Scan for the cell matching the given text and deliver its [x, y] coordinate at center. 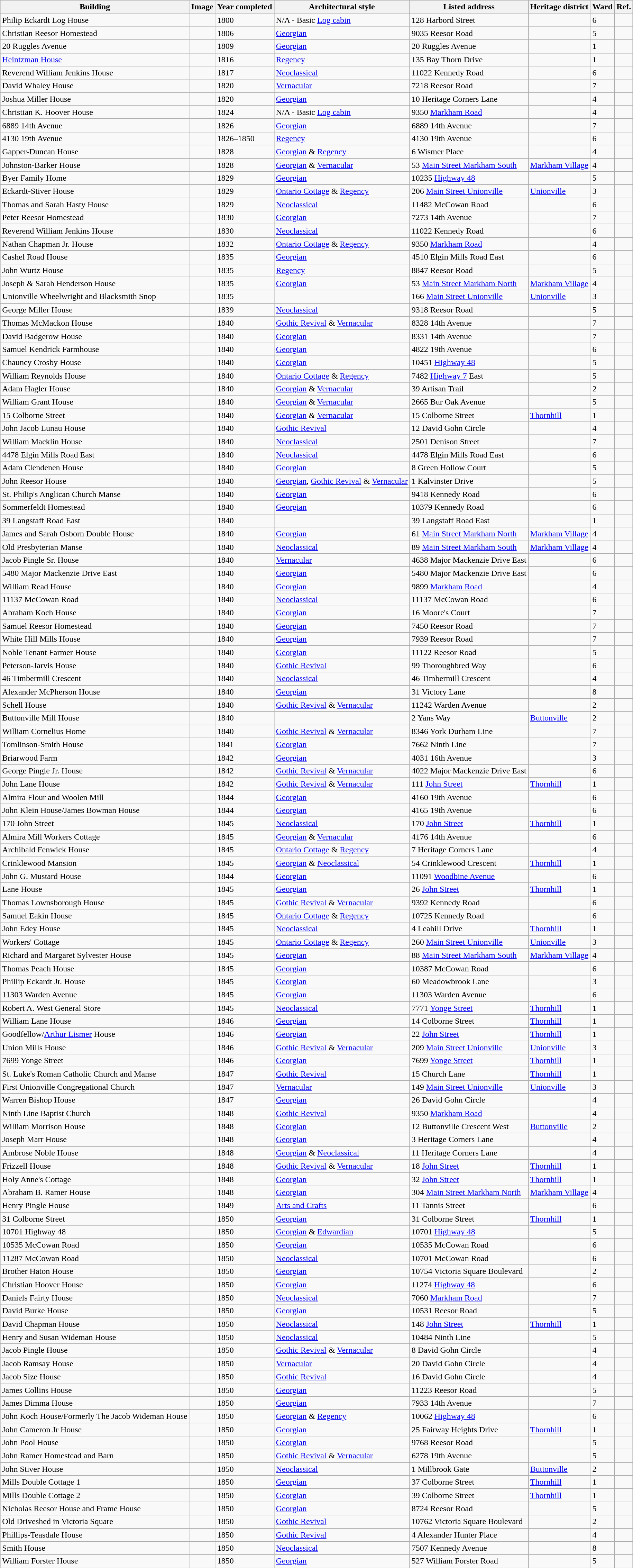
88 Main Street Markham South [469, 955]
Christian Hoover House [95, 1285]
4165 19th Avenue [469, 810]
26 David Gohn Circle [469, 1100]
Byer Family Home [95, 178]
Jacob Pingle Sr. House [95, 560]
11 Heritage Corners Lane [469, 1153]
53 Main Street Markham North [469, 283]
7218 Reesor Road [469, 86]
Nicholas Reesor House and Frame House [95, 1508]
Buttonville Mill House [95, 718]
15 Church Lane [469, 1074]
Goodfellow/Arthur Lismer House [95, 1034]
111 John Street [469, 784]
Joseph Marr House [95, 1140]
Tomlinson-Smith House [95, 744]
Unionville Wheelwright and Blacksmith Snop [95, 297]
10725 Kennedy Road [469, 916]
Almira Mill Workers Cottage [95, 837]
1826–1850 [245, 138]
61 Main Street Markham North [469, 534]
4 Alexander Hunter Place [469, 1535]
David Badgerow House [95, 336]
1816 [245, 60]
1824 [245, 112]
John Pool House [95, 1443]
260 Main Street Unionville [469, 942]
20 David Gohn Circle [469, 1363]
Johnston-Barker House [95, 165]
11274 Highway 48 [469, 1285]
11091 Woodbine Avenue [469, 876]
John Klein House/James Bowman House [95, 810]
10387 McCowan Road [469, 968]
8331 14th Avenue [469, 336]
Briarwood Farm [95, 758]
9392 Kennedy Road [469, 903]
32 John Street [469, 1179]
Crinklewood Mansion [95, 863]
Lane House [95, 889]
Nathan Chapman Jr. House [95, 244]
Ward [603, 7]
22 John Street [469, 1034]
2 Yans Way [469, 718]
4031 16th Avenue [469, 758]
206 Main Street Unionville [469, 191]
4022 Major Mackenzie Drive East [469, 771]
10484 Ninth Line [469, 1337]
10701 McCowan Road [469, 1258]
7273 14th Avenue [469, 218]
1 Millbrook Gate [469, 1469]
Phillips-Teasdale House [95, 1535]
4510 Elgin Mills Road East [469, 257]
William Reynolds House [95, 375]
Thomas Peach House [95, 968]
7 Heritage Corners Lane [469, 850]
Christian Reesor Homestead [95, 33]
Warren Bishop House [95, 1100]
John Jacob Lunau House [95, 428]
Jacob Pingle House [95, 1350]
Samuel Eakin House [95, 916]
4160 19th Avenue [469, 797]
89 Main Street Markham South [469, 547]
1817 [245, 73]
George Pingle Jr. House [95, 771]
William Read House [95, 587]
Abraham B. Ramer House [95, 1192]
6278 19th Avenue [469, 1456]
Noble Tenant Farmer House [95, 652]
304 Main Street Markham North [469, 1192]
16 Moore's Court [469, 613]
26 John Street [469, 889]
149 Main Street Unionville [469, 1087]
10062 Highway 48 [469, 1416]
Old Driveshed in Victoria Square [95, 1522]
2501 Denison Street [469, 442]
Heritage district [559, 7]
John Wurtz House [95, 270]
4822 19th Avenue [469, 349]
Richard and Margaret Sylvester House [95, 955]
7060 Markham Road [469, 1298]
David Whaley House [95, 86]
8724 Reesor Road [469, 1508]
8847 Reesor Road [469, 270]
1 Kalvinster Drive [469, 481]
William Grant House [95, 402]
Year completed [245, 7]
54 Crinklewood Crescent [469, 863]
10531 Reesor Road [469, 1311]
1800 [245, 20]
Thomas Lownsborough House [95, 903]
Almira Flour and Woolen Mill [95, 797]
Workers' Cottage [95, 942]
10235 Highway 48 [469, 178]
16 David Gohn Circle [469, 1377]
7771 Yonge Street [469, 1008]
Phillip Eckardt Jr. House [95, 981]
11482 McCowan Road [469, 205]
4176 14th Avenue [469, 837]
Sommerfeldt Homestead [95, 507]
Joseph & Sarah Henderson House [95, 283]
Mills Double Cottage 1 [95, 1482]
14 Colborne Street [469, 1021]
Samuel Kendrick Farmhouse [95, 349]
12 David Gohn Circle [469, 428]
1839 [245, 310]
Georgian, Gothic Revival & Vernacular [342, 481]
Cashel Road House [95, 257]
1832 [245, 244]
Smith House [95, 1548]
11287 McCowan Road [95, 1258]
4 Leahill Drive [469, 929]
527 William Forster Road [469, 1561]
Heintzman House [95, 60]
Henry Pingle House [95, 1205]
Peterson-Jarvis House [95, 665]
10762 Victoria Square Boulevard [469, 1522]
53 Main Street Markham South [469, 165]
Thomas McMackon House [95, 323]
10754 Victoria Square Boulevard [469, 1271]
William Forster House [95, 1561]
Ref. [624, 7]
Eckardt-Stiver House [95, 191]
Frizzell House [95, 1166]
4638 Major Mackenzie Drive East [469, 560]
10 Heritage Corners Lane [469, 99]
William Morrison House [95, 1126]
Adam Hagler House [95, 389]
3 Heritage Corners Lane [469, 1140]
John G. Mustard House [95, 876]
37 Colborne Street [469, 1482]
Philip Eckardt Log House [95, 20]
31 Victory Lane [469, 692]
9418 Kennedy Road [469, 494]
William Cornelius Home [95, 731]
1849 [245, 1205]
8 Green Hollow Court [469, 468]
James Collins House [95, 1390]
25 Fairway Heights Drive [469, 1430]
9768 Reesor Road [469, 1443]
William Lane House [95, 1021]
Image [202, 7]
6 Wismer Place [469, 152]
James Dimma House [95, 1403]
Adam Clendenen House [95, 468]
James and Sarah Osborn Double House [95, 534]
Building [95, 7]
128 Harbord Street [469, 20]
Holy Anne's Cottage [95, 1179]
Jacob Ramsay House [95, 1363]
166 Main Street Unionville [469, 297]
7662 Ninth Line [469, 744]
Archibald Fenwick House [95, 850]
7507 Kennedy Avenue [469, 1548]
11223 Reesor Road [469, 1390]
Christian K. Hoover House [95, 112]
11 Tannis Street [469, 1205]
60 Meadowbrook Lane [469, 981]
18 John Street [469, 1166]
10379 Kennedy Road [469, 507]
Joshua Miller House [95, 99]
8 David Gohn Circle [469, 1350]
7939 Reesor Road [469, 639]
First Unionville Congregational Church [95, 1087]
209 Main Street Unionville [469, 1048]
8328 14th Avenue [469, 323]
11122 Reesor Road [469, 652]
Listed address [469, 7]
12 Buttonville Crescent West [469, 1126]
David Chapman House [95, 1324]
Architectural style [342, 7]
1809 [245, 46]
White Hill Mills House [95, 639]
Daniels Fairty House [95, 1298]
1841 [245, 744]
7482 Highway 7 East [469, 375]
Brother Haton House [95, 1271]
99 Thoroughbred Way [469, 665]
Chauncy Crosby House [95, 362]
7933 14th Avenue [469, 1403]
Ninth Line Baptist Church [95, 1113]
11242 Warden Avenue [469, 705]
Arts and Crafts [342, 1205]
148 John Street [469, 1324]
39 Artisan Trail [469, 389]
Samuel Reesor Homestead [95, 626]
John Koch House/Formerly The Jacob Wideman House [95, 1416]
Gapper-Duncan House [95, 152]
John Reesor House [95, 481]
2665 Bur Oak Avenue [469, 402]
St. Luke's Roman Catholic Church and Manse [95, 1074]
Mills Double Cottage 2 [95, 1495]
9899 Markham Road [469, 587]
7450 Reesor Road [469, 626]
Peter Reesor Homestead [95, 218]
Thomas and Sarah Hasty House [95, 205]
John Cameron Jr House [95, 1430]
9035 Reesor Road [469, 33]
David Burke House [95, 1311]
William Macklin House [95, 442]
10451 Highway 48 [469, 362]
135 Bay Thorn Drive [469, 60]
Henry and Susan Wideman House [95, 1337]
9318 Reesor Road [469, 310]
Alexander McPherson House [95, 692]
George Miller House [95, 310]
Robert A. West General Store [95, 1008]
Schell House [95, 705]
John Ramer Homestead and Barn [95, 1456]
1826 [245, 125]
John Stiver House [95, 1469]
Ambrose Noble House [95, 1153]
Jacob Size House [95, 1377]
John Lane House [95, 784]
St. Philip's Anglican Church Manse [95, 494]
Union Mills House [95, 1048]
John Edey House [95, 929]
8346 York Durham Line [469, 731]
Georgian & Edwardian [342, 1232]
Old Presbyterian Manse [95, 547]
Abraham Koch House [95, 613]
39 Colborne Street [469, 1495]
1806 [245, 33]
